Locate the cell with the specified text and output its (X, Y) center coordinate. 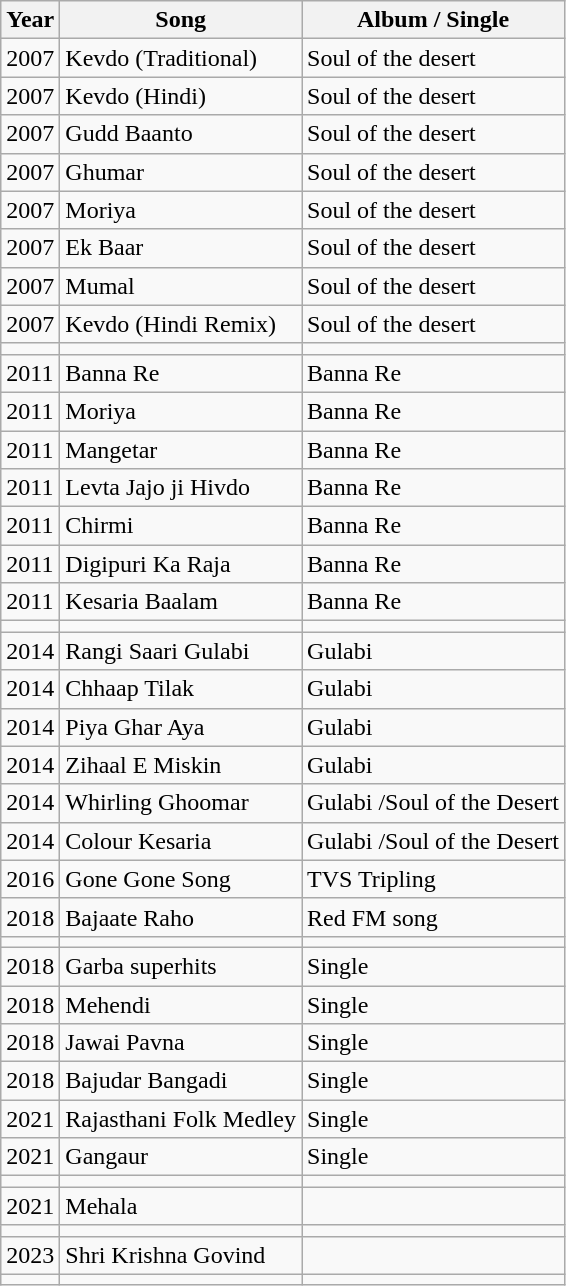
Mehala (181, 1206)
Gangaur (181, 1157)
TVS Tripling (434, 879)
Colour Kesaria (181, 841)
Kevdo (Hindi Remix) (181, 324)
Jawai Pavna (181, 1043)
Levta Jajo ji Hivdo (181, 488)
Gudd Baanto (181, 134)
Piya Ghar Aya (181, 727)
2023 (30, 1255)
Bajudar Bangadi (181, 1081)
Ek Baar (181, 248)
Album / Single (434, 20)
Shri Krishna Govind (181, 1255)
Rajasthani Folk Medley (181, 1119)
Chhaap Tilak (181, 689)
Bajaate Raho (181, 917)
Mumal (181, 286)
Whirling Ghoomar (181, 803)
Zihaal E Miskin (181, 765)
Garba superhits (181, 966)
Kesaria Baalam (181, 602)
Digipuri Ka Raja (181, 564)
Mehendi (181, 1005)
Chirmi (181, 526)
Rangi Saari Gulabi (181, 651)
2016 (30, 879)
Ghumar (181, 172)
Song (181, 20)
Red FM song (434, 917)
Gone Gone Song (181, 879)
Mangetar (181, 449)
Year (30, 20)
Kevdo (Hindi) (181, 96)
Kevdo (Traditional) (181, 58)
